Return the (x, y) coordinate for the center point of the cell that contains the specified text.  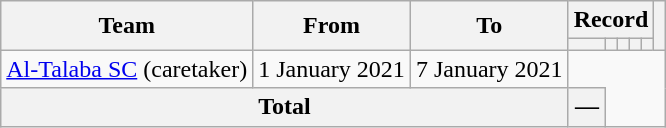
1 January 2021 (332, 69)
7 January 2021 (489, 69)
From (332, 26)
Record (611, 20)
To (489, 26)
Team (127, 26)
Al-Talaba SC (caretaker) (127, 69)
Total (284, 107)
— (587, 107)
